Determine the (X, Y) coordinate at the center of the cell enclosing the given text.  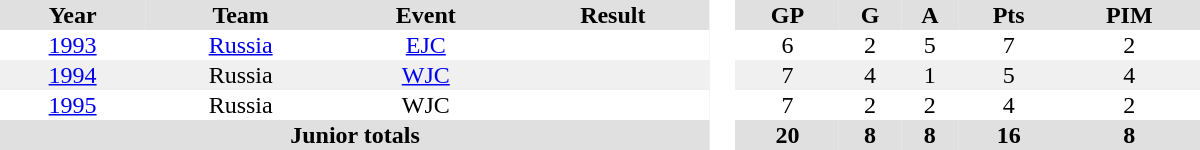
Pts (1009, 15)
Year (72, 15)
1993 (72, 45)
1 (930, 75)
20 (788, 135)
A (930, 15)
PIM (1129, 15)
1995 (72, 105)
1994 (72, 75)
G (870, 15)
16 (1009, 135)
Event (426, 15)
Result (612, 15)
GP (788, 15)
EJC (426, 45)
Junior totals (355, 135)
Team (240, 15)
6 (788, 45)
